Determine the [x, y] coordinate at the center of the cell enclosing the given text.  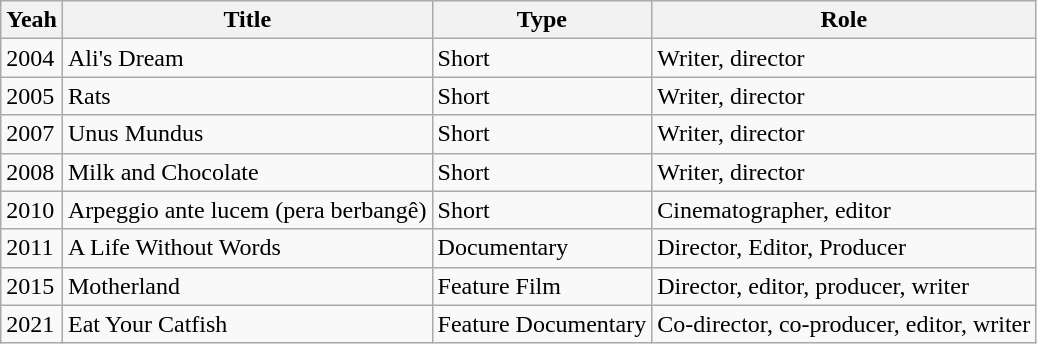
2015 [32, 286]
Director, editor, producer, writer [844, 286]
Arpeggio ante lucem (pera berbangê) [247, 210]
Co-director, co-producer, editor, writer [844, 324]
Milk and Chocolate [247, 172]
2007 [32, 134]
Ali's Dream [247, 58]
Director, Editor, Producer [844, 248]
Rats [247, 96]
Feature Documentary [542, 324]
Unus Mundus [247, 134]
Title [247, 20]
A Life Without Words [247, 248]
Yeah [32, 20]
2004 [32, 58]
Motherland [247, 286]
2008 [32, 172]
Type [542, 20]
Feature Film [542, 286]
2021 [32, 324]
Documentary [542, 248]
2005 [32, 96]
2011 [32, 248]
Role [844, 20]
Cinematographer, editor [844, 210]
2010 [32, 210]
Eat Your Catfish [247, 324]
